Detect which cell encompasses the target text, then output its (x, y) center coordinate. 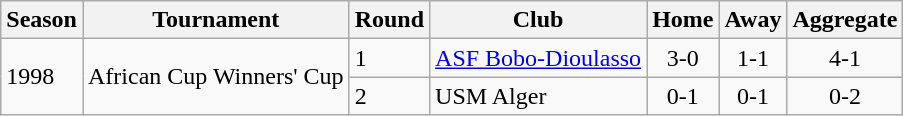
3-0 (683, 58)
Round (389, 20)
ASF Bobo-Dioulasso (538, 58)
USM Alger (538, 96)
Home (683, 20)
1 (389, 58)
1998 (42, 77)
Away (753, 20)
1-1 (753, 58)
Season (42, 20)
4-1 (845, 58)
2 (389, 96)
Tournament (216, 20)
Club (538, 20)
0-2 (845, 96)
African Cup Winners' Cup (216, 77)
Aggregate (845, 20)
